Locate the cell with the specified text and output its (X, Y) center coordinate. 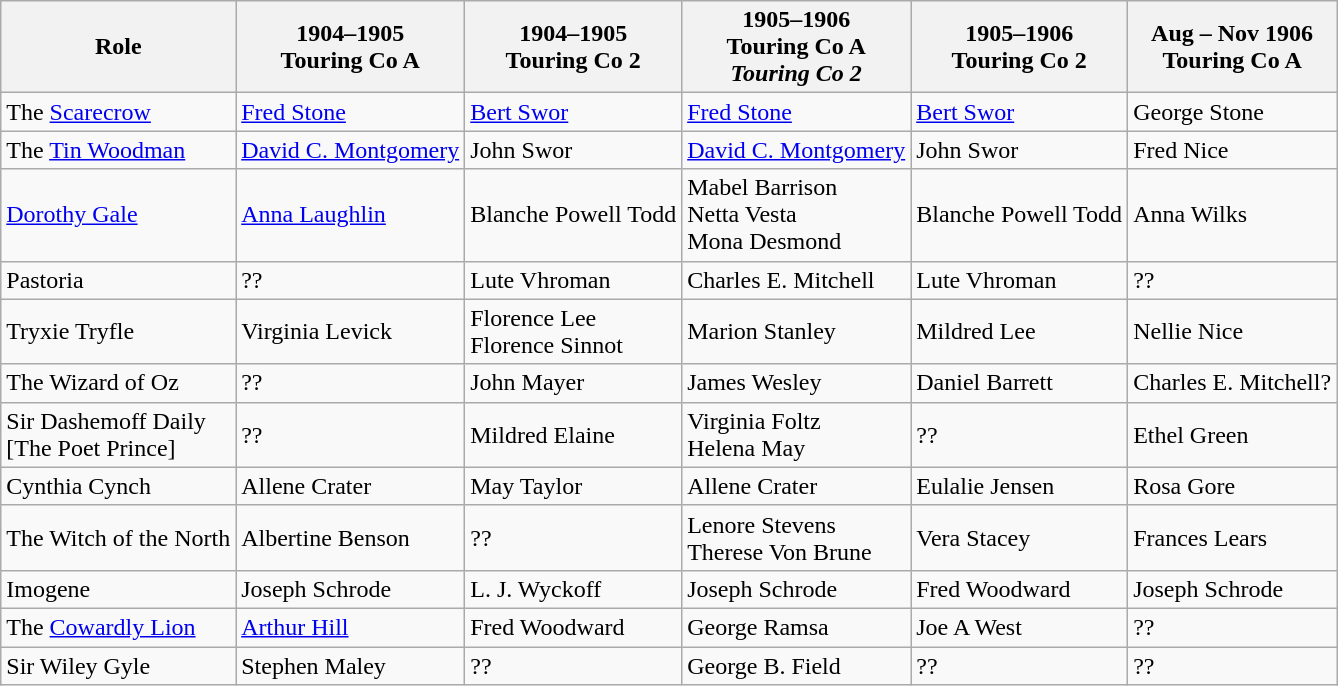
Stephen Maley (350, 665)
Anna Wilks (1232, 215)
Lenore StevensTherese Von Brune (796, 538)
The Tin Woodman (118, 150)
George B. Field (796, 665)
1904–1905Touring Co 2 (574, 47)
Virginia FoltzHelena May (796, 434)
Dorothy Gale (118, 215)
Sir Dashemoff Daily[The Poet Prince] (118, 434)
James Wesley (796, 383)
Florence LeeFlorence Sinnot (574, 332)
Ethel Green (1232, 434)
Rosa Gore (1232, 486)
Nellie Nice (1232, 332)
1905–1906Touring Co ATouring Co 2 (796, 47)
Charles E. Mitchell (796, 280)
Cynthia Cynch (118, 486)
The Cowardly Lion (118, 627)
1904–1905Touring Co A (350, 47)
Tryxie Tryfle (118, 332)
John Mayer (574, 383)
The Wizard of Oz (118, 383)
Charles E. Mitchell? (1232, 383)
Sir Wiley Gyle (118, 665)
Pastoria (118, 280)
Marion Stanley (796, 332)
Aug – Nov 1906Touring Co A (1232, 47)
Joe A West (1020, 627)
Albertine Benson (350, 538)
Mildred Elaine (574, 434)
1905–1906Touring Co 2 (1020, 47)
Vera Stacey (1020, 538)
The Scarecrow (118, 112)
Frances Lears (1232, 538)
Arthur Hill (350, 627)
George Ramsa (796, 627)
Role (118, 47)
The Witch of the North (118, 538)
L. J. Wyckoff (574, 589)
Mildred Lee (1020, 332)
Mabel BarrisonNetta VestaMona Desmond (796, 215)
Fred Nice (1232, 150)
May Taylor (574, 486)
Anna Laughlin (350, 215)
Imogene (118, 589)
George Stone (1232, 112)
Daniel Barrett (1020, 383)
Virginia Levick (350, 332)
Eulalie Jensen (1020, 486)
